Scan for the cell matching the given text and deliver its (X, Y) coordinate at center. 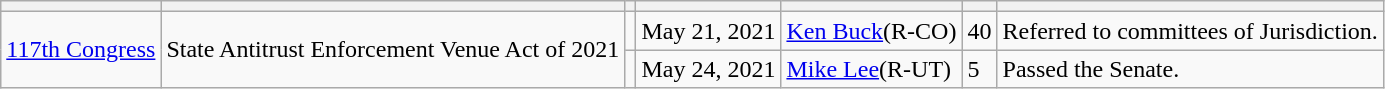
5 (980, 69)
State Antitrust Enforcement Venue Act of 2021 (393, 50)
Ken Buck(R-CO) (872, 31)
May 24, 2021 (708, 69)
Referred to committees of Jurisdiction. (1190, 31)
Passed the Senate. (1190, 69)
117th Congress (81, 50)
May 21, 2021 (708, 31)
40 (980, 31)
Mike Lee(R-UT) (872, 69)
